Detect which cell encompasses the target text, then output its (X, Y) center coordinate. 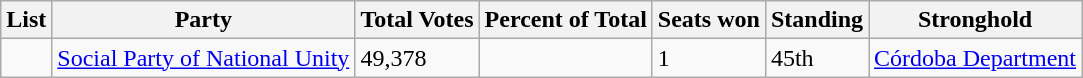
Seats won (708, 20)
45th (816, 58)
Social Party of National Unity (204, 58)
Total Votes (417, 20)
Percent of Total (566, 20)
Party (204, 20)
Córdoba Department (976, 58)
1 (708, 58)
Standing (816, 20)
Stronghold (976, 20)
49,378 (417, 58)
List (26, 20)
